Determine the [X, Y] coordinate at the center of the cell enclosing the given text.  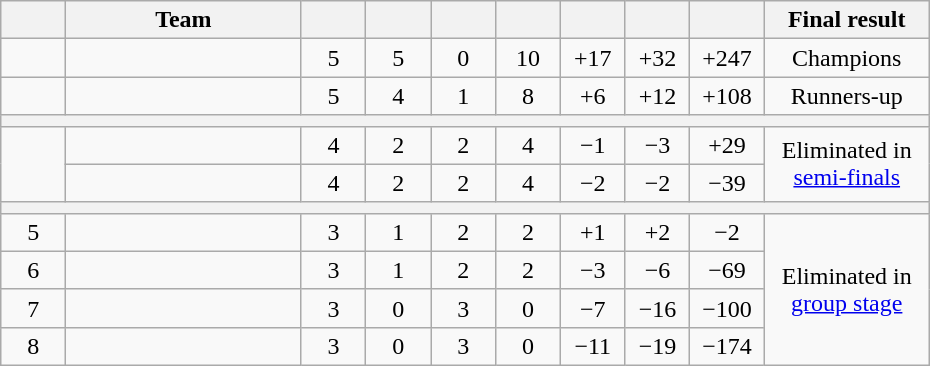
10 [528, 58]
Eliminated in semi-finals [846, 164]
7 [34, 308]
−100 [727, 308]
−1 [592, 145]
−19 [658, 346]
Final result [846, 20]
−6 [658, 270]
+247 [727, 58]
+6 [592, 96]
+108 [727, 96]
+29 [727, 145]
−11 [592, 346]
6 [34, 270]
+12 [658, 96]
Champions [846, 58]
+17 [592, 58]
Eliminated in group stage [846, 289]
+32 [658, 58]
+1 [592, 232]
−174 [727, 346]
+2 [658, 232]
Team [184, 20]
−69 [727, 270]
−7 [592, 308]
Runners-up [846, 96]
−16 [658, 308]
−39 [727, 183]
